Return the [x, y] coordinate for the center point of the cell that contains the specified text.  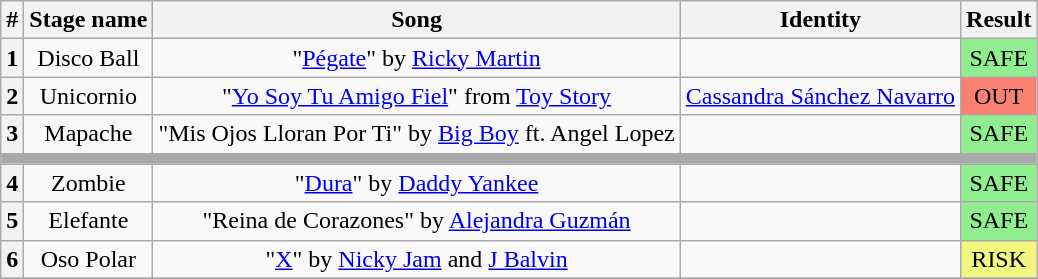
"Reina de Corazones" by Alejandra Guzmán [416, 221]
OUT [999, 96]
"Mis Ojos Lloran Por Ti" by Big Boy ft. Angel Lopez [416, 134]
Song [416, 20]
Stage name [88, 20]
Disco Ball [88, 58]
"Pégate" by Ricky Martin [416, 58]
2 [12, 96]
"Yo Soy Tu Amigo Fiel" from Toy Story [416, 96]
Oso Polar [88, 259]
Unicornio [88, 96]
1 [12, 58]
4 [12, 183]
Zombie [88, 183]
Cassandra Sánchez Navarro [820, 96]
Mapache [88, 134]
# [12, 20]
3 [12, 134]
"X" by Nicky Jam and J Balvin [416, 259]
Elefante [88, 221]
Identity [820, 20]
Result [999, 20]
RISK [999, 259]
5 [12, 221]
"Dura" by Daddy Yankee [416, 183]
6 [12, 259]
